Capture the cell that displays the provided text and extract its (X, Y) central coordinate. 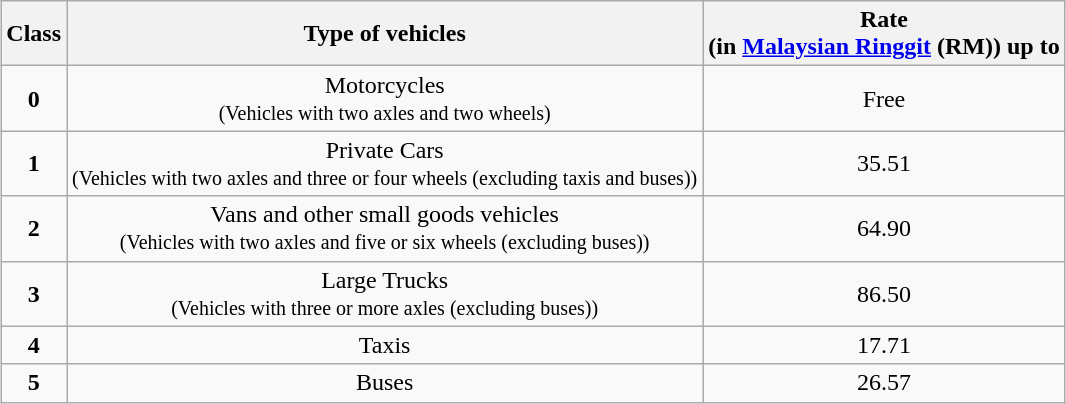
Private Cars(Vehicles with two axles and three or four wheels (excluding taxis and buses)) (385, 164)
Rate(in Malaysian Ringgit (RM)) up to (884, 34)
0 (34, 98)
Type of vehicles (385, 34)
86.50 (884, 294)
17.71 (884, 345)
Vans and other small goods vehicles(Vehicles with two axles and five or six wheels (excluding buses)) (385, 228)
Motorcycles(Vehicles with two axles and two wheels) (385, 98)
Free (884, 98)
Taxis (385, 345)
26.57 (884, 383)
Buses (385, 383)
3 (34, 294)
5 (34, 383)
2 (34, 228)
Large Trucks(Vehicles with three or more axles (excluding buses)) (385, 294)
64.90 (884, 228)
4 (34, 345)
35.51 (884, 164)
Class (34, 34)
1 (34, 164)
